Return (X, Y) of the center of cell containing provided text 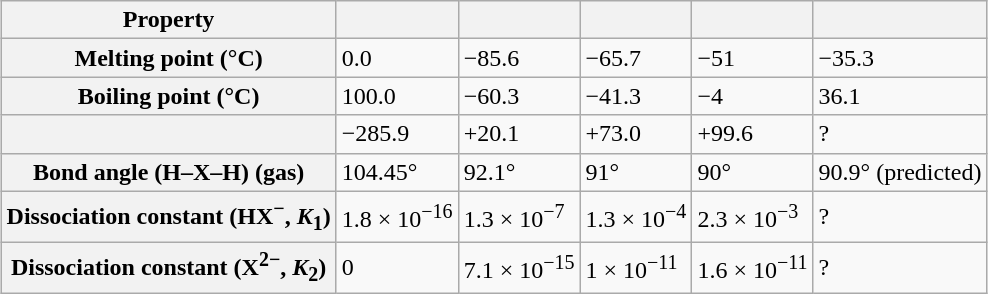
1.8 × 10−16 (397, 216)
0 (397, 268)
−285.9 (397, 134)
−85.6 (519, 58)
104.45° (397, 172)
7.1 × 10−15 (519, 268)
0.0 (397, 58)
1.3 × 10−7 (519, 216)
1 × 10−11 (636, 268)
1.6 × 10−11 (752, 268)
1.3 × 10−4 (636, 216)
Boiling point (°C) (168, 96)
90° (752, 172)
Melting point (°C) (168, 58)
−51 (752, 58)
+99.6 (752, 134)
+20.1 (519, 134)
2.3 × 10−3 (752, 216)
Dissociation constant (HX−, K1) (168, 216)
91° (636, 172)
−65.7 (636, 58)
−4 (752, 96)
−35.3 (900, 58)
100.0 (397, 96)
−60.3 (519, 96)
Property (168, 20)
−41.3 (636, 96)
92.1° (519, 172)
Bond angle (H–X–H) (gas) (168, 172)
+73.0 (636, 134)
36.1 (900, 96)
90.9° (predicted) (900, 172)
Dissociation constant (X2−, K2) (168, 268)
